Return (X, Y) of the center of cell containing provided text 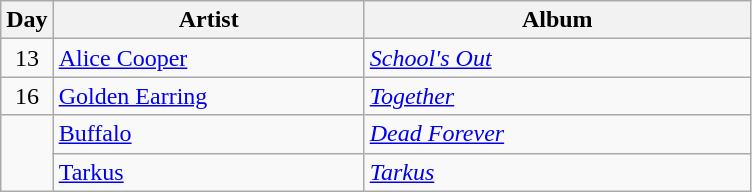
School's Out (557, 58)
Album (557, 20)
Artist (208, 20)
13 (27, 58)
Golden Earring (208, 96)
Dead Forever (557, 134)
16 (27, 96)
Day (27, 20)
Together (557, 96)
Alice Cooper (208, 58)
Buffalo (208, 134)
